Capture the cell that displays the provided text and extract its (X, Y) central coordinate. 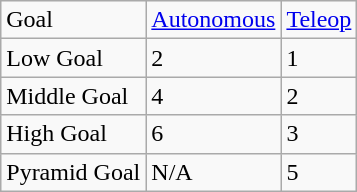
4 (214, 96)
Low Goal (74, 58)
3 (319, 134)
Autonomous (214, 20)
6 (214, 134)
Middle Goal (74, 96)
5 (319, 172)
Goal (74, 20)
Teleop (319, 20)
N/A (214, 172)
Pyramid Goal (74, 172)
High Goal (74, 134)
1 (319, 58)
